For the text-containing cell, return its midpoint in [X, Y] coordinate format. 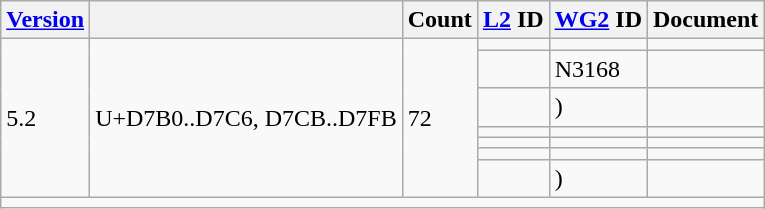
Document [706, 20]
L2 ID [513, 20]
Count [440, 20]
72 [440, 118]
Version [46, 20]
U+D7B0..D7C6, D7CB..D7FB [246, 118]
N3168 [598, 69]
5.2 [46, 118]
WG2 ID [598, 20]
